Extract the (x, y) coordinate from the center of the cell holding the provided text.  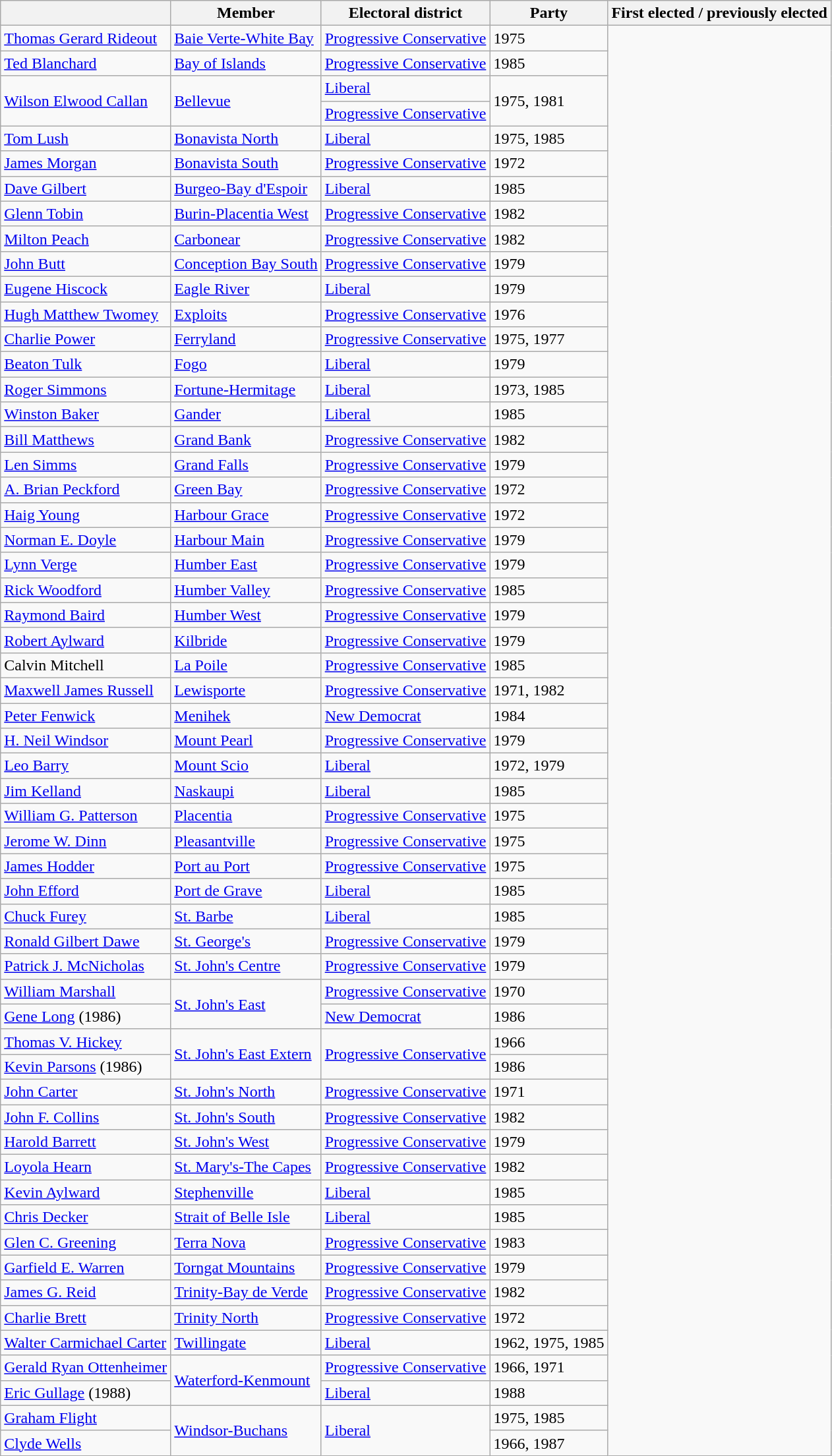
Graham Flight (86, 1418)
Raymond Baird (86, 615)
Kilbride (246, 640)
Grand Falls (246, 465)
Ferryland (246, 339)
Electoral district (405, 13)
Bill Matthews (86, 440)
Glenn Tobin (86, 214)
1966, 1971 (549, 1368)
Naskaupi (246, 791)
H. Neil Windsor (86, 741)
La Poile (246, 665)
Leo Barry (86, 766)
1966 (549, 1041)
Waterford-Kenmount (246, 1380)
Lewisporte (246, 690)
1983 (549, 1242)
Eugene Hiscock (86, 289)
St. John's West (246, 1142)
Trinity-Bay de Verde (246, 1293)
Bonavista South (246, 163)
Bellevue (246, 101)
Hugh Matthew Twomey (86, 314)
Kevin Aylward (86, 1192)
St. John's Centre (246, 966)
Eagle River (246, 289)
Gander (246, 415)
Lynn Verge (86, 565)
Windsor-Buchans (246, 1430)
Green Bay (246, 490)
Mount Scio (246, 766)
Conception Bay South (246, 264)
Maxwell James Russell (86, 690)
St. George's (246, 941)
Gene Long (1986) (86, 1016)
Chuck Furey (86, 916)
Jim Kelland (86, 791)
John F. Collins (86, 1117)
1971 (549, 1092)
Rick Woodford (86, 590)
1976 (549, 314)
Gerald Ryan Ottenheimer (86, 1368)
Harbour Main (246, 540)
Kevin Parsons (1986) (86, 1066)
1975, 1981 (549, 101)
First elected / previously elected (720, 13)
Trinity North (246, 1318)
Dave Gilbert (86, 189)
St. John's South (246, 1117)
1973, 1985 (549, 390)
1962, 1975, 1985 (549, 1343)
Glen C. Greening (86, 1242)
St. Barbe (246, 916)
Clyde Wells (86, 1443)
John Butt (86, 264)
Harold Barrett (86, 1142)
Humber Valley (246, 590)
Port au Port (246, 866)
Mount Pearl (246, 741)
Peter Fenwick (86, 715)
St. John's North (246, 1092)
William Marshall (86, 991)
Walter Carmichael Carter (86, 1343)
Thomas Gerard Rideout (86, 38)
Bonavista North (246, 138)
Calvin Mitchell (86, 665)
John Efford (86, 891)
Fogo (246, 364)
Pleasantville (246, 841)
1971, 1982 (549, 690)
Stephenville (246, 1192)
Fortune-Hermitage (246, 390)
St. Mary's-The Capes (246, 1167)
Haig Young (86, 515)
Ted Blanchard (86, 63)
1970 (549, 991)
Terra Nova (246, 1242)
Torngat Mountains (246, 1267)
Jerome W. Dinn (86, 841)
Carbonear (246, 239)
Charlie Brett (86, 1318)
Port de Grave (246, 891)
Member (246, 13)
Thomas V. Hickey (86, 1041)
Baie Verte-White Bay (246, 38)
Milton Peach (86, 239)
Len Simms (86, 465)
Patrick J. McNicholas (86, 966)
Placentia (246, 816)
Eric Gullage (1988) (86, 1393)
Menihek (246, 715)
Chris Decker (86, 1217)
Ronald Gilbert Dawe (86, 941)
Garfield E. Warren (86, 1267)
Norman E. Doyle (86, 540)
Exploits (246, 314)
St. John's East (246, 1004)
Strait of Belle Isle (246, 1217)
A. Brian Peckford (86, 490)
John Carter (86, 1092)
1984 (549, 715)
Burgeo-Bay d'Espoir (246, 189)
Harbour Grace (246, 515)
1988 (549, 1393)
Wilson Elwood Callan (86, 101)
Roger Simmons (86, 390)
James G. Reid (86, 1293)
1975, 1977 (549, 339)
St. John's East Extern (246, 1054)
Tom Lush (86, 138)
1966, 1987 (549, 1443)
Grand Bank (246, 440)
Beaton Tulk (86, 364)
James Hodder (86, 866)
Winston Baker (86, 415)
William G. Patterson (86, 816)
Charlie Power (86, 339)
Humber East (246, 565)
James Morgan (86, 163)
Loyola Hearn (86, 1167)
Humber West (246, 615)
Bay of Islands (246, 63)
Burin-Placentia West (246, 214)
Robert Aylward (86, 640)
1972, 1979 (549, 766)
Party (549, 13)
Twillingate (246, 1343)
